Output the [X, Y] coordinate of the center of the cell containing the given text.  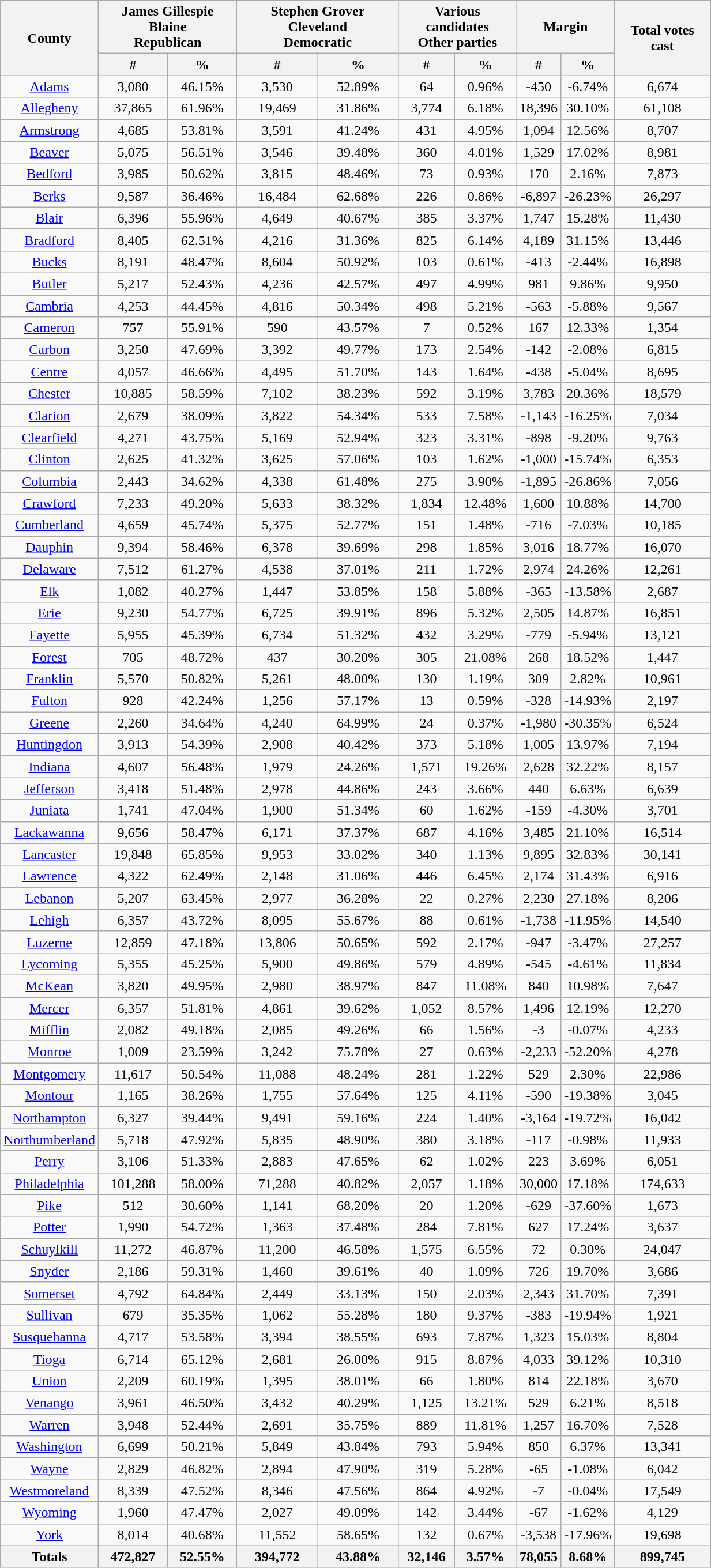
1,094 [539, 130]
5,955 [133, 635]
11,272 [133, 1249]
Warren [50, 1425]
17.02% [588, 152]
4,792 [133, 1293]
44.45% [202, 306]
323 [427, 438]
14.87% [588, 613]
380 [427, 1140]
3.37% [486, 218]
4,322 [133, 876]
2.82% [588, 679]
88 [427, 920]
3.66% [486, 789]
30,141 [663, 854]
Delaware [50, 569]
1,921 [663, 1315]
39.69% [358, 547]
5.21% [486, 306]
60.19% [202, 1381]
31.06% [358, 876]
1.85% [486, 547]
-3 [539, 1030]
340 [427, 854]
150 [427, 1293]
1,062 [277, 1315]
4,861 [277, 1008]
40.68% [202, 1535]
2,260 [133, 723]
11,834 [663, 964]
7,056 [663, 481]
32,146 [427, 1556]
7,034 [663, 416]
1,673 [663, 1205]
40.67% [358, 218]
49.20% [202, 503]
53.58% [202, 1337]
Northampton [50, 1118]
446 [427, 876]
101,288 [133, 1183]
47.90% [358, 1469]
14,700 [663, 503]
1,979 [277, 767]
1.09% [486, 1271]
45.74% [202, 525]
23.59% [202, 1052]
1.02% [486, 1162]
27 [427, 1052]
3,016 [539, 547]
2,628 [539, 767]
8,604 [277, 262]
2,681 [277, 1359]
47.65% [358, 1162]
3,774 [427, 108]
373 [427, 745]
4,057 [133, 372]
2,625 [133, 459]
51.81% [202, 1008]
4,717 [133, 1337]
56.51% [202, 152]
38.32% [358, 503]
687 [427, 832]
9,230 [133, 613]
38.26% [202, 1096]
7,194 [663, 745]
174,633 [663, 1183]
75.78% [358, 1052]
-898 [539, 438]
13 [427, 701]
61.96% [202, 108]
-413 [539, 262]
20.36% [588, 394]
22.18% [588, 1381]
40.29% [358, 1403]
Beaver [50, 152]
1,141 [277, 1205]
1,960 [133, 1513]
4,278 [663, 1052]
39.12% [588, 1359]
Erie [50, 613]
16.70% [588, 1425]
243 [427, 789]
-52.20% [588, 1052]
151 [427, 525]
512 [133, 1205]
726 [539, 1271]
-11.95% [588, 920]
58.47% [202, 832]
14,540 [663, 920]
41.24% [358, 130]
47.56% [358, 1491]
4.92% [486, 1491]
9,394 [133, 547]
2,894 [277, 1469]
4,189 [539, 240]
3,394 [277, 1337]
Carbon [50, 350]
814 [539, 1381]
49.77% [358, 350]
6,378 [277, 547]
5.32% [486, 613]
13.97% [588, 745]
53.85% [358, 591]
Lebanon [50, 898]
3,820 [133, 986]
394,772 [277, 1556]
Lawrence [50, 876]
8,405 [133, 240]
61.48% [358, 481]
8.57% [486, 1008]
211 [427, 569]
-1,000 [539, 459]
-159 [539, 811]
3.57% [486, 1556]
53.81% [202, 130]
6,815 [663, 350]
40 [427, 1271]
-7.03% [588, 525]
38.55% [358, 1337]
47.18% [202, 942]
4,271 [133, 438]
6,396 [133, 218]
825 [427, 240]
13,121 [663, 635]
915 [427, 1359]
Totals [50, 1556]
47.47% [202, 1513]
50.34% [358, 306]
57.64% [358, 1096]
11.81% [486, 1425]
7,512 [133, 569]
32.83% [588, 854]
8,206 [663, 898]
10.88% [588, 503]
37.48% [358, 1227]
1,363 [277, 1227]
498 [427, 306]
-17.96% [588, 1535]
4,338 [277, 481]
4,816 [277, 306]
4,129 [663, 1513]
3,948 [133, 1425]
5,633 [277, 503]
1,005 [539, 745]
37,865 [133, 108]
50.65% [358, 942]
10,310 [663, 1359]
3.29% [486, 635]
20 [427, 1205]
8,157 [663, 767]
50.62% [202, 174]
32.22% [588, 767]
52.55% [202, 1556]
2,085 [277, 1030]
Somerset [50, 1293]
7,102 [277, 394]
-142 [539, 350]
31.43% [588, 876]
8,707 [663, 130]
Cameron [50, 328]
York [50, 1535]
11.08% [486, 986]
Fayette [50, 635]
16,851 [663, 613]
1,323 [539, 1337]
47.92% [202, 1140]
-19.38% [588, 1096]
31.86% [358, 108]
50.92% [358, 262]
34.62% [202, 481]
385 [427, 218]
2,230 [539, 898]
2.17% [486, 942]
6,699 [133, 1447]
19.70% [588, 1271]
58.46% [202, 547]
-14.93% [588, 701]
896 [427, 613]
16,070 [663, 547]
981 [539, 284]
180 [427, 1315]
16,898 [663, 262]
6,725 [277, 613]
7.87% [486, 1337]
5.88% [486, 591]
-2.08% [588, 350]
6,171 [277, 832]
928 [133, 701]
49.18% [202, 1030]
-4.61% [588, 964]
268 [539, 657]
5.18% [486, 745]
6,042 [663, 1469]
3,418 [133, 789]
9,656 [133, 832]
4.01% [486, 152]
899,745 [663, 1556]
4,659 [133, 525]
24 [427, 723]
Lycoming [50, 964]
10,885 [133, 394]
11,430 [663, 218]
1,747 [539, 218]
40.42% [358, 745]
Stephen Grover ClevelandDemocratic [318, 27]
4,253 [133, 306]
5,355 [133, 964]
3,242 [277, 1052]
19,698 [663, 1535]
4,233 [663, 1030]
4,216 [277, 240]
1,990 [133, 1227]
12.19% [588, 1008]
-1.62% [588, 1513]
-2,233 [539, 1052]
0.30% [588, 1249]
5,900 [277, 964]
59.31% [202, 1271]
5.28% [486, 1469]
57.17% [358, 701]
226 [427, 196]
Snyder [50, 1271]
36.46% [202, 196]
2,974 [539, 569]
Greene [50, 723]
50.54% [202, 1074]
Columbia [50, 481]
1.64% [486, 372]
1.56% [486, 1030]
3,432 [277, 1403]
3,815 [277, 174]
62.51% [202, 240]
43.75% [202, 438]
31.15% [588, 240]
13,341 [663, 1447]
1,165 [133, 1096]
9,950 [663, 284]
59.16% [358, 1118]
16,042 [663, 1118]
31.36% [358, 240]
4,240 [277, 723]
15.28% [588, 218]
Blair [50, 218]
12.48% [486, 503]
1.72% [486, 569]
5,570 [133, 679]
Allegheny [50, 108]
125 [427, 1096]
40.82% [358, 1183]
Sullivan [50, 1315]
36.28% [358, 898]
Susquehanna [50, 1337]
17,549 [663, 1491]
-0.04% [588, 1491]
24,047 [663, 1249]
Northumberland [50, 1140]
864 [427, 1491]
627 [539, 1227]
1,529 [539, 152]
2,057 [427, 1183]
1,009 [133, 1052]
-1,980 [539, 723]
49.09% [358, 1513]
-117 [539, 1140]
1.19% [486, 679]
43.72% [202, 920]
-629 [539, 1205]
840 [539, 986]
49.95% [202, 986]
Lackawanna [50, 832]
8,518 [663, 1403]
17.18% [588, 1183]
7 [427, 328]
30,000 [539, 1183]
Various candidatesOther parties [458, 27]
319 [427, 1469]
39.91% [358, 613]
-3.47% [588, 942]
-65 [539, 1469]
6,524 [663, 723]
142 [427, 1513]
590 [277, 328]
224 [427, 1118]
2,908 [277, 745]
8,191 [133, 262]
0.96% [486, 86]
39.62% [358, 1008]
33.02% [358, 854]
19,848 [133, 854]
38.97% [358, 986]
1,460 [277, 1271]
4,236 [277, 284]
Lancaster [50, 854]
-3,164 [539, 1118]
-7 [539, 1491]
-5.88% [588, 306]
889 [427, 1425]
173 [427, 350]
Franklin [50, 679]
62 [427, 1162]
13,446 [663, 240]
51.33% [202, 1162]
Mercer [50, 1008]
-3,538 [539, 1535]
52.43% [202, 284]
3.18% [486, 1140]
0.37% [486, 723]
County [50, 38]
62.68% [358, 196]
6,674 [663, 86]
6,353 [663, 459]
Adams [50, 86]
4.11% [486, 1096]
2,443 [133, 481]
1,395 [277, 1381]
2.03% [486, 1293]
Clarion [50, 416]
8,346 [277, 1491]
1,834 [427, 503]
-1,895 [539, 481]
12,270 [663, 1008]
1,256 [277, 701]
52.77% [358, 525]
2,978 [277, 789]
72 [539, 1249]
4.95% [486, 130]
60 [427, 811]
12.33% [588, 328]
11,088 [277, 1074]
37.37% [358, 832]
6,327 [133, 1118]
1.48% [486, 525]
5,207 [133, 898]
22,986 [663, 1074]
41.32% [202, 459]
8,981 [663, 152]
52.94% [358, 438]
-26.86% [588, 481]
1,496 [539, 1008]
360 [427, 152]
8.87% [486, 1359]
Cambria [50, 306]
-383 [539, 1315]
48.90% [358, 1140]
38.23% [358, 394]
7.58% [486, 416]
1,755 [277, 1096]
2,883 [277, 1162]
9,491 [277, 1118]
1.20% [486, 1205]
3,485 [539, 832]
11,933 [663, 1140]
45.39% [202, 635]
-563 [539, 306]
7,233 [133, 503]
48.00% [358, 679]
5,075 [133, 152]
58.00% [202, 1183]
33.13% [358, 1293]
57.06% [358, 459]
Elk [50, 591]
51.70% [358, 372]
2,082 [133, 1030]
275 [427, 481]
51.34% [358, 811]
-365 [539, 591]
34.64% [202, 723]
18.77% [588, 547]
8,695 [663, 372]
10,961 [663, 679]
-0.07% [588, 1030]
6.55% [486, 1249]
Huntingdon [50, 745]
2,977 [277, 898]
2,829 [133, 1469]
-30.35% [588, 723]
43.57% [358, 328]
4,495 [277, 372]
-438 [539, 372]
3.31% [486, 438]
55.28% [358, 1315]
Philadelphia [50, 1183]
431 [427, 130]
2,505 [539, 613]
9,953 [277, 854]
Total votes cast [663, 38]
3,392 [277, 350]
63.45% [202, 898]
54.39% [202, 745]
-328 [539, 701]
-1.08% [588, 1469]
64 [427, 86]
705 [133, 657]
437 [277, 657]
71,288 [277, 1183]
2,174 [539, 876]
Pike [50, 1205]
55.96% [202, 218]
Westmoreland [50, 1491]
61.27% [202, 569]
26.00% [358, 1359]
5,217 [133, 284]
46.15% [202, 86]
17.24% [588, 1227]
64.84% [202, 1293]
793 [427, 1447]
54.77% [202, 613]
533 [427, 416]
48.72% [202, 657]
281 [427, 1074]
1,900 [277, 811]
Cumberland [50, 525]
-16.25% [588, 416]
55.67% [358, 920]
-590 [539, 1096]
51.32% [358, 635]
497 [427, 284]
2,343 [539, 1293]
1,354 [663, 328]
68.20% [358, 1205]
6,916 [663, 876]
52.89% [358, 86]
3,546 [277, 152]
11,617 [133, 1074]
27.18% [588, 898]
Montgomery [50, 1074]
11,552 [277, 1535]
3,783 [539, 394]
Bradford [50, 240]
48.24% [358, 1074]
56.48% [202, 767]
Juniata [50, 811]
2,980 [277, 986]
Berks [50, 196]
Dauphin [50, 547]
27,257 [663, 942]
3,637 [663, 1227]
847 [427, 986]
Fulton [50, 701]
8,339 [133, 1491]
8,804 [663, 1337]
65.85% [202, 854]
58.59% [202, 394]
47.69% [202, 350]
2,691 [277, 1425]
1.18% [486, 1183]
35.35% [202, 1315]
-6,897 [539, 196]
1,575 [427, 1249]
2,027 [277, 1513]
-9.20% [588, 438]
2,679 [133, 416]
Clearfield [50, 438]
3,045 [663, 1096]
0.86% [486, 196]
Wyoming [50, 1513]
6.21% [588, 1403]
55.91% [202, 328]
1,082 [133, 591]
-6.74% [588, 86]
3,686 [663, 1271]
850 [539, 1447]
7,391 [663, 1293]
48.47% [202, 262]
37.01% [358, 569]
31.70% [588, 1293]
-779 [539, 635]
Clinton [50, 459]
Armstrong [50, 130]
62.49% [202, 876]
8,095 [277, 920]
-0.98% [588, 1140]
1,257 [539, 1425]
61,108 [663, 108]
6,051 [663, 1162]
-19.94% [588, 1315]
2,148 [277, 876]
43.84% [358, 1447]
1.40% [486, 1118]
Mifflin [50, 1030]
9,587 [133, 196]
Bedford [50, 174]
-37.60% [588, 1205]
5,849 [277, 1447]
50.82% [202, 679]
46.50% [202, 1403]
46.58% [358, 1249]
5,718 [133, 1140]
4,649 [277, 218]
7,873 [663, 174]
-67 [539, 1513]
5,261 [277, 679]
Butler [50, 284]
47.04% [202, 811]
30.60% [202, 1205]
65.12% [202, 1359]
3.44% [486, 1513]
45.25% [202, 964]
42.57% [358, 284]
Union [50, 1381]
47.52% [202, 1491]
54.72% [202, 1227]
0.63% [486, 1052]
Washington [50, 1447]
8.68% [588, 1556]
3.90% [486, 481]
10,185 [663, 525]
Perry [50, 1162]
2,197 [663, 701]
2,687 [663, 591]
10.98% [588, 986]
51.48% [202, 789]
2.16% [588, 174]
432 [427, 635]
8,014 [133, 1535]
-947 [539, 942]
James Gillespie BlaineRepublican [167, 27]
1,571 [427, 767]
15.03% [588, 1337]
143 [427, 372]
9,895 [539, 854]
16,484 [277, 196]
21.08% [486, 657]
-545 [539, 964]
4,033 [539, 1359]
5.94% [486, 1447]
9,763 [663, 438]
Jefferson [50, 789]
0.59% [486, 701]
35.75% [358, 1425]
2.54% [486, 350]
6.63% [588, 789]
39.44% [202, 1118]
-450 [539, 86]
309 [539, 679]
30.10% [588, 108]
44.86% [358, 789]
73 [427, 174]
Montour [50, 1096]
6.18% [486, 108]
130 [427, 679]
64.99% [358, 723]
6,714 [133, 1359]
579 [427, 964]
7,647 [663, 986]
3.69% [588, 1162]
284 [427, 1227]
Crawford [50, 503]
3,961 [133, 1403]
679 [133, 1315]
26,297 [663, 196]
3,913 [133, 745]
-2.44% [588, 262]
49.86% [358, 964]
58.65% [358, 1535]
6,639 [663, 789]
3,591 [277, 130]
-1,143 [539, 416]
223 [539, 1162]
48.46% [358, 174]
Monroe [50, 1052]
Bucks [50, 262]
Centre [50, 372]
19.26% [486, 767]
Forest [50, 657]
22 [427, 898]
13.21% [486, 1403]
Chester [50, 394]
-716 [539, 525]
170 [539, 174]
46.87% [202, 1249]
30.20% [358, 657]
16,514 [663, 832]
5,835 [277, 1140]
-5.94% [588, 635]
158 [427, 591]
0.27% [486, 898]
78,055 [539, 1556]
6.37% [588, 1447]
46.66% [202, 372]
McKean [50, 986]
1.80% [486, 1381]
-15.74% [588, 459]
4,607 [133, 767]
1,600 [539, 503]
43.88% [358, 1556]
1,125 [427, 1403]
6,734 [277, 635]
1.13% [486, 854]
4.16% [486, 832]
Venango [50, 1403]
3,530 [277, 86]
6.14% [486, 240]
18,579 [663, 394]
757 [133, 328]
-1,738 [539, 920]
5,169 [277, 438]
52.44% [202, 1425]
132 [427, 1535]
49.26% [358, 1030]
6.45% [486, 876]
3,250 [133, 350]
3,080 [133, 86]
693 [427, 1337]
18.52% [588, 657]
11,200 [277, 1249]
1,052 [427, 1008]
9,567 [663, 306]
2.30% [588, 1074]
-4.30% [588, 811]
Potter [50, 1227]
12,261 [663, 569]
3,106 [133, 1162]
39.48% [358, 152]
3,985 [133, 174]
305 [427, 657]
13,806 [277, 942]
39.61% [358, 1271]
2,209 [133, 1381]
19,469 [277, 108]
440 [539, 789]
298 [427, 547]
4,538 [277, 569]
-19.72% [588, 1118]
1.22% [486, 1074]
167 [539, 328]
46.82% [202, 1469]
-26.23% [588, 196]
3,670 [663, 1381]
Wayne [50, 1469]
0.52% [486, 328]
2,449 [277, 1293]
1,741 [133, 811]
7,528 [663, 1425]
Margin [566, 27]
12,859 [133, 942]
Indiana [50, 767]
7.81% [486, 1227]
42.24% [202, 701]
472,827 [133, 1556]
18,396 [539, 108]
Luzerne [50, 942]
-13.58% [588, 591]
-5.04% [588, 372]
Lehigh [50, 920]
4.99% [486, 284]
Schuylkill [50, 1249]
3,701 [663, 811]
3,822 [277, 416]
54.34% [358, 416]
38.01% [358, 1381]
3.19% [486, 394]
9.37% [486, 1315]
Tioga [50, 1359]
0.93% [486, 174]
5,375 [277, 525]
0.67% [486, 1535]
3,625 [277, 459]
4,685 [133, 130]
12.56% [588, 130]
2,186 [133, 1271]
50.21% [202, 1447]
38.09% [202, 416]
21.10% [588, 832]
9.86% [588, 284]
40.27% [202, 591]
4.89% [486, 964]
